For the text-containing cell, return its midpoint in [x, y] coordinate format. 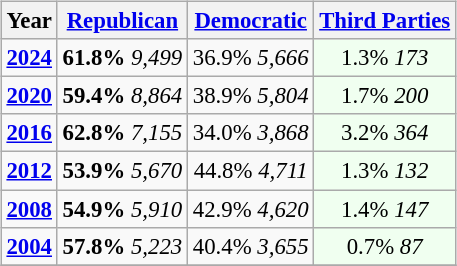
1.7% 200 [385, 96]
42.9% 4,620 [250, 209]
54.9% 5,910 [122, 209]
2008 [29, 209]
38.9% 5,804 [250, 96]
2020 [29, 96]
36.9% 5,666 [250, 58]
1.3% 132 [385, 171]
44.8% 4,711 [250, 171]
Third Parties [385, 21]
Democratic [250, 21]
2016 [29, 133]
61.8% 9,499 [122, 58]
Republican [122, 21]
3.2% 364 [385, 133]
Year [29, 21]
34.0% 3,868 [250, 133]
53.9% 5,670 [122, 171]
2012 [29, 171]
0.7% 87 [385, 246]
1.3% 173 [385, 58]
2004 [29, 246]
59.4% 8,864 [122, 96]
57.8% 5,223 [122, 246]
40.4% 3,655 [250, 246]
62.8% 7,155 [122, 133]
2024 [29, 58]
1.4% 147 [385, 209]
